From the cell containing the given text, extract its center point as [x, y] coordinate. 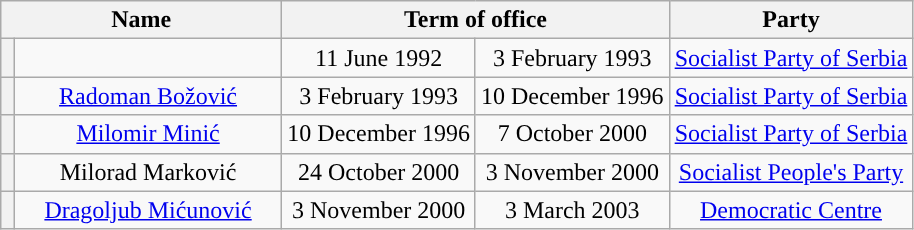
Milorad Marković [148, 172]
Democratic Centre [791, 210]
Name [142, 20]
Milomir Minić [148, 134]
Term of office [476, 20]
11 June 1992 [379, 58]
3 March 2003 [572, 210]
Radoman Božović [148, 96]
Dragoljub Mićunović [148, 210]
Socialist People's Party [791, 172]
24 October 2000 [379, 172]
Party [791, 20]
7 October 2000 [572, 134]
